Provide the (X, Y) coordinate of the cell's center where the given text is located.  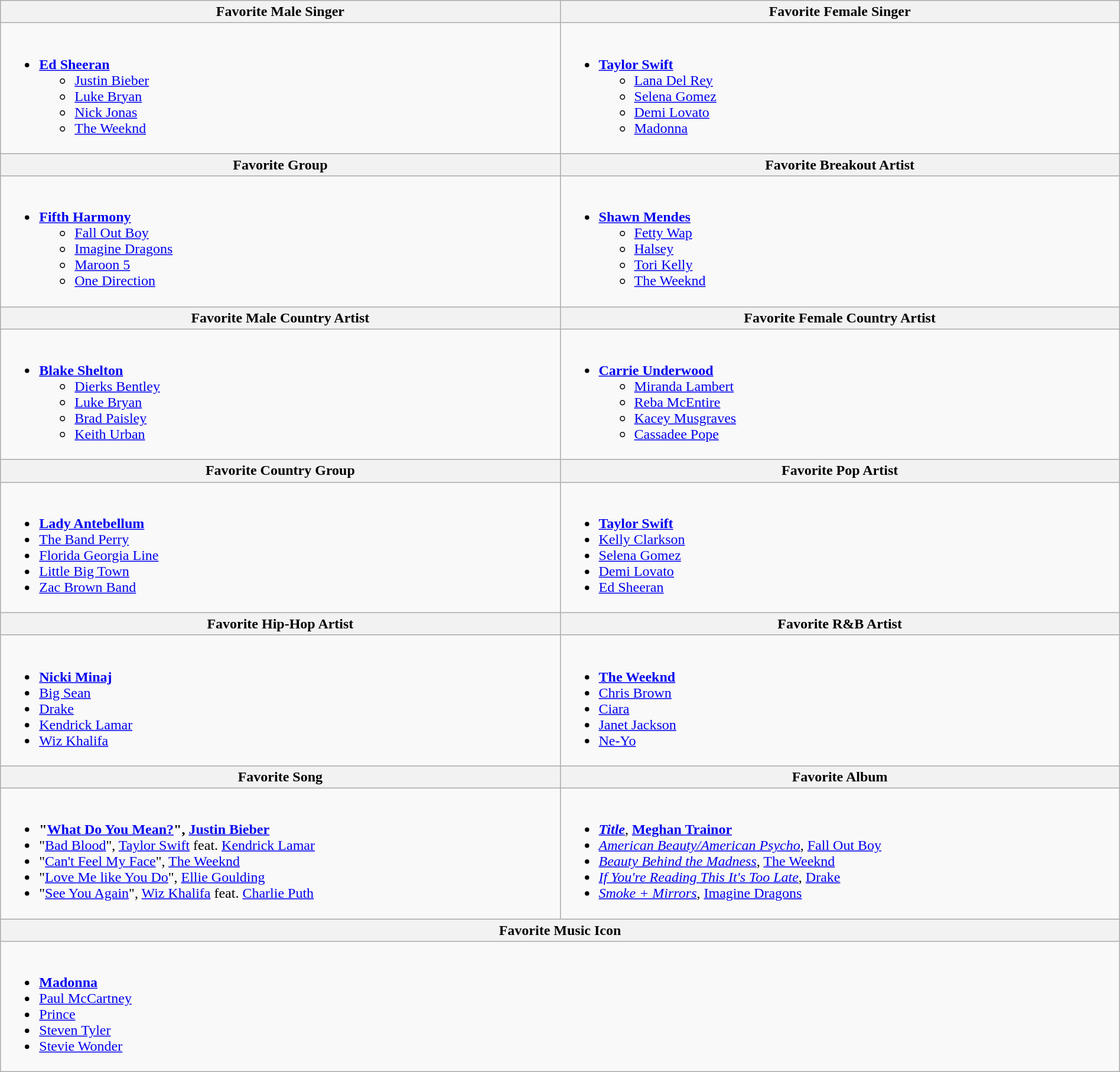
Blake SheltonDierks BentleyLuke BryanBrad PaisleyKeith Urban (280, 395)
Favorite Male Country Artist (280, 318)
Favorite Album (840, 777)
Favorite Hip-Hop Artist (280, 624)
Favorite Song (280, 777)
Fifth HarmonyFall Out BoyImagine DragonsMaroon 5One Direction (280, 241)
Favorite Music Icon (560, 930)
Nicki MinajBig SeanDrakeKendrick LamarWiz Khalifa (280, 700)
Favorite Female Country Artist (840, 318)
Favorite Pop Artist (840, 471)
Favorite Breakout Artist (840, 165)
Favorite Female Singer (840, 12)
Favorite Group (280, 165)
Favorite Male Singer (280, 12)
Lady AntebellumThe Band PerryFlorida Georgia LineLittle Big TownZac Brown Band (280, 547)
MadonnaPaul McCartneyPrinceSteven TylerStevie Wonder (560, 1006)
Favorite R&B Artist (840, 624)
Favorite Country Group (280, 471)
Ed SheeranJustin BieberLuke BryanNick JonasThe Weeknd (280, 89)
Taylor SwiftKelly ClarksonSelena GomezDemi LovatoEd Sheeran (840, 547)
Carrie UnderwoodMiranda LambertReba McEntireKacey MusgravesCassadee Pope (840, 395)
The WeekndChris BrownCiaraJanet JacksonNe-Yo (840, 700)
Shawn MendesFetty WapHalseyTori KellyThe Weeknd (840, 241)
Taylor SwiftLana Del ReySelena GomezDemi LovatoMadonna (840, 89)
